Extract the (x, y) coordinate from the center of the cell holding the provided text.  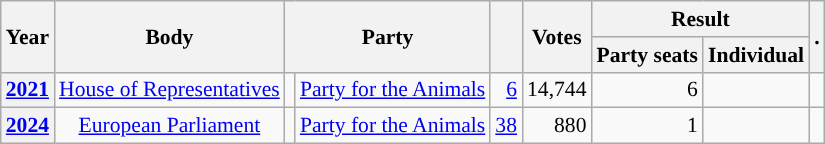
2024 (28, 126)
Year (28, 36)
Body (170, 36)
Votes (556, 36)
Individual (756, 55)
880 (556, 126)
Party (388, 36)
European Parliament (170, 126)
1 (646, 126)
Result (700, 19)
House of Representatives (170, 90)
. (817, 36)
14,744 (556, 90)
38 (506, 126)
2021 (28, 90)
Party seats (646, 55)
